Pinpoint the cell where the given text exists, returning its [x, y] midpoint coordinate. 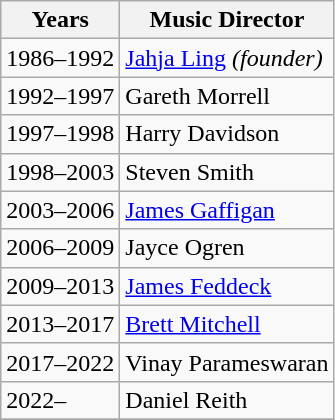
1992–1997 [60, 96]
James Gaffigan [227, 210]
2006–2009 [60, 248]
2009–2013 [60, 286]
1998–2003 [60, 172]
1997–1998 [60, 134]
Years [60, 20]
2017–2022 [60, 362]
Vinay Parameswaran [227, 362]
1986–1992 [60, 58]
Jahja Ling (founder) [227, 58]
2022– [60, 400]
Music Director [227, 20]
Gareth Morrell [227, 96]
Harry Davidson [227, 134]
Daniel Reith [227, 400]
2013–2017 [60, 324]
James Feddeck [227, 286]
Steven Smith [227, 172]
Brett Mitchell [227, 324]
2003–2006 [60, 210]
Jayce Ogren [227, 248]
